Output the (X, Y) coordinate of the center of the cell containing the given text.  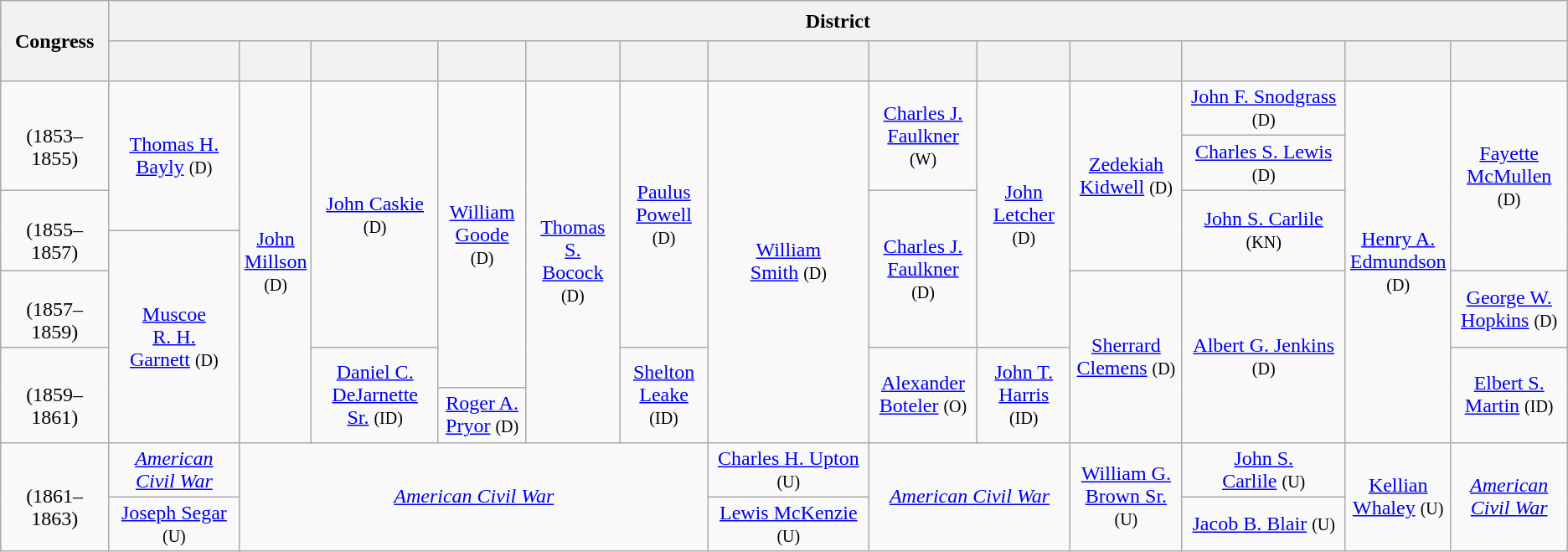
(1861–1863) (55, 497)
(1859–1861) (55, 395)
District (838, 21)
Thomas S.Bocock (D) (573, 261)
PaulusPowell (D) (664, 214)
John T.Harris (ID) (1024, 395)
Roger A.Pryor (D) (482, 415)
John F. Snodgrass (D) (1263, 109)
MuscoeR. H.Garnett (D) (174, 337)
Thomas H.Bayly (D) (174, 156)
SherrardClemens (D) (1126, 357)
William G.Brown Sr. (U) (1126, 497)
Charles J.Faulkner (D) (923, 269)
Congress (55, 41)
Albert G. Jenkins (D) (1263, 357)
John S.Carlile (U) (1263, 469)
George W.Hopkins (D) (1509, 309)
Charles S. Lewis (D) (1263, 163)
Daniel C.DeJarnetteSr. (ID) (375, 395)
KellianWhaley (U) (1398, 497)
Joseph Segar (U) (174, 524)
John Caskie (D) (375, 214)
(1853–1855) (55, 136)
(1857–1859) (55, 309)
Elbert S.Martin (ID) (1509, 395)
Charles J.Faulkner (W) (923, 136)
(1855–1857) (55, 230)
WilliamSmith (D) (788, 261)
Charles H. Upton (U) (788, 469)
Lewis McKenzie (U) (788, 524)
Jacob B. Blair (U) (1263, 524)
JohnMillson(D) (276, 261)
AlexanderBoteler (O) (923, 395)
John S. Carlile (KN) (1263, 230)
SheltonLeake (ID) (664, 395)
JohnLetcher (D) (1024, 214)
ZedekiahKidwell (D) (1126, 176)
Henry A.Edmundson(D) (1398, 261)
FayetteMcMullen (D) (1509, 176)
WilliamGoode (D) (482, 235)
